Return (x, y) of the center of cell containing provided text 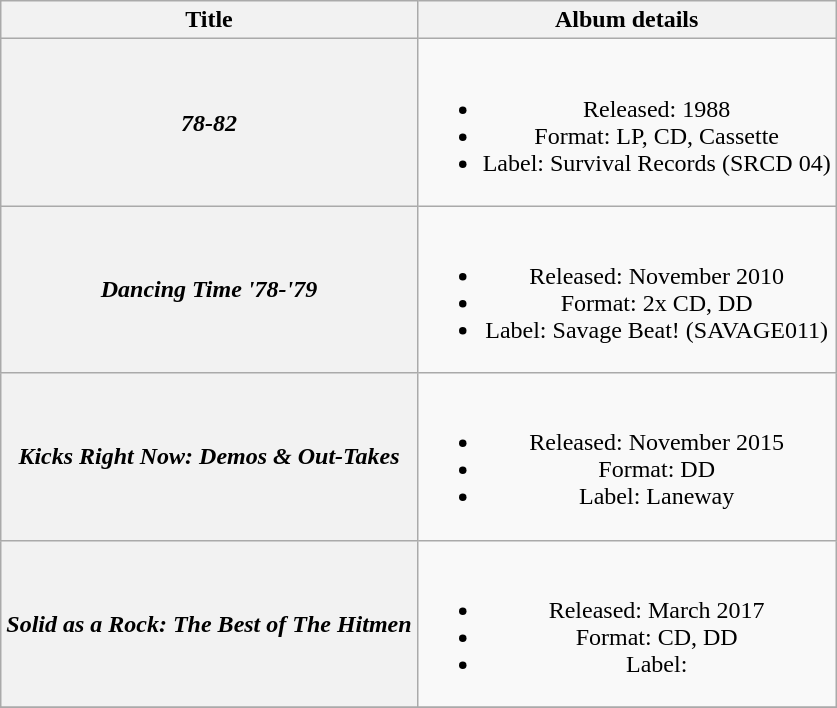
Released: November 2010Format: 2x CD, DDLabel: Savage Beat! (SAVAGE011) (626, 290)
Kicks Right Now: Demos & Out-Takes (209, 456)
Album details (626, 20)
Dancing Time '78-'79 (209, 290)
78-82 (209, 122)
Released: March 2017Format: CD, DDLabel: (626, 624)
Released: 1988Format: LP, CD, CassetteLabel: Survival Records (SRCD 04) (626, 122)
Solid as a Rock: The Best of The Hitmen (209, 624)
Title (209, 20)
Released: November 2015Format: DDLabel: Laneway (626, 456)
